Extract the [x, y] coordinate from the center of the cell holding the provided text.  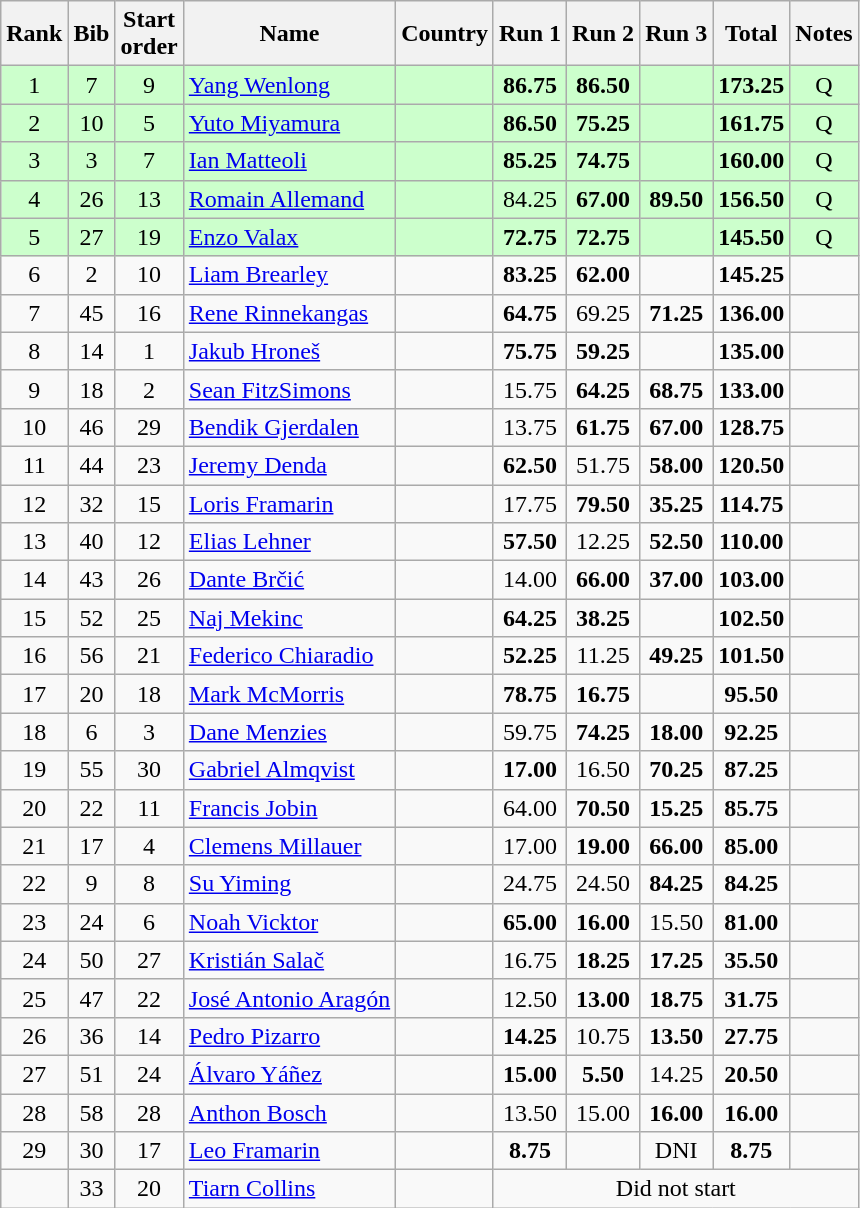
110.00 [752, 542]
78.75 [530, 694]
62.00 [604, 275]
145.50 [752, 237]
15.75 [530, 389]
19.00 [604, 846]
52 [92, 618]
128.75 [752, 427]
Run 1 [530, 34]
85.75 [752, 808]
57.50 [530, 542]
20.50 [752, 1074]
Dane Menzies [289, 732]
75.75 [530, 351]
64.75 [530, 313]
52.50 [676, 542]
16.50 [604, 770]
92.25 [752, 732]
Clemens Millauer [289, 846]
160.00 [752, 161]
24.50 [604, 884]
Anthon Bosch [289, 1113]
37.00 [676, 580]
114.75 [752, 503]
52.25 [530, 656]
31.75 [752, 998]
95.50 [752, 694]
Noah Vicktor [289, 922]
74.75 [604, 161]
32 [92, 503]
Leo Framarin [289, 1151]
89.50 [676, 199]
145.25 [752, 275]
Jakub Hroneš [289, 351]
10.75 [604, 1036]
46 [92, 427]
85.25 [530, 161]
Did not start [676, 1189]
50 [92, 960]
58 [92, 1113]
Yuto Miyamura [289, 123]
Run 3 [676, 34]
Álvaro Yáñez [289, 1074]
49.25 [676, 656]
Naj Mekinc [289, 618]
Rank [34, 34]
Kristián Salač [289, 960]
Su Yiming [289, 884]
55 [92, 770]
69.25 [604, 313]
17.75 [530, 503]
Total [752, 34]
15.25 [676, 808]
27.75 [752, 1036]
13.75 [530, 427]
Mark McMorris [289, 694]
133.00 [752, 389]
Name [289, 34]
51.75 [604, 465]
José Antonio Aragón [289, 998]
Romain Allemand [289, 199]
81.00 [752, 922]
DNI [676, 1151]
64.00 [530, 808]
18.25 [604, 960]
74.25 [604, 732]
Startorder [149, 34]
87.25 [752, 770]
5.50 [604, 1074]
156.50 [752, 199]
47 [92, 998]
35.25 [676, 503]
11.25 [604, 656]
Country [445, 34]
75.25 [604, 123]
101.50 [752, 656]
Rene Rinnekangas [289, 313]
120.50 [752, 465]
Loris Framarin [289, 503]
14.00 [530, 580]
Notes [824, 34]
173.25 [752, 85]
36 [92, 1036]
Ian Matteoli [289, 161]
68.75 [676, 389]
Federico Chiaradio [289, 656]
12.50 [530, 998]
103.00 [752, 580]
Enzo Valax [289, 237]
62.50 [530, 465]
18.00 [676, 732]
45 [92, 313]
161.75 [752, 123]
Gabriel Almqvist [289, 770]
Francis Jobin [289, 808]
79.50 [604, 503]
58.00 [676, 465]
44 [92, 465]
71.25 [676, 313]
35.50 [752, 960]
40 [92, 542]
33 [92, 1189]
Sean FitzSimons [289, 389]
Liam Brearley [289, 275]
Yang Wenlong [289, 85]
85.00 [752, 846]
102.50 [752, 618]
38.25 [604, 618]
Jeremy Denda [289, 465]
Dante Brčić [289, 580]
70.25 [676, 770]
17.25 [676, 960]
59.75 [530, 732]
Run 2 [604, 34]
Bendik Gjerdalen [289, 427]
24.75 [530, 884]
13.00 [604, 998]
12.25 [604, 542]
86.75 [530, 85]
Tiarn Collins [289, 1189]
59.25 [604, 351]
Pedro Pizarro [289, 1036]
43 [92, 580]
15.50 [676, 922]
65.00 [530, 922]
51 [92, 1074]
70.50 [604, 808]
Elias Lehner [289, 542]
61.75 [604, 427]
Bib [92, 34]
136.00 [752, 313]
56 [92, 656]
135.00 [752, 351]
18.75 [676, 998]
83.25 [530, 275]
